Extract the (x, y) coordinate from the center of the cell holding the provided text.  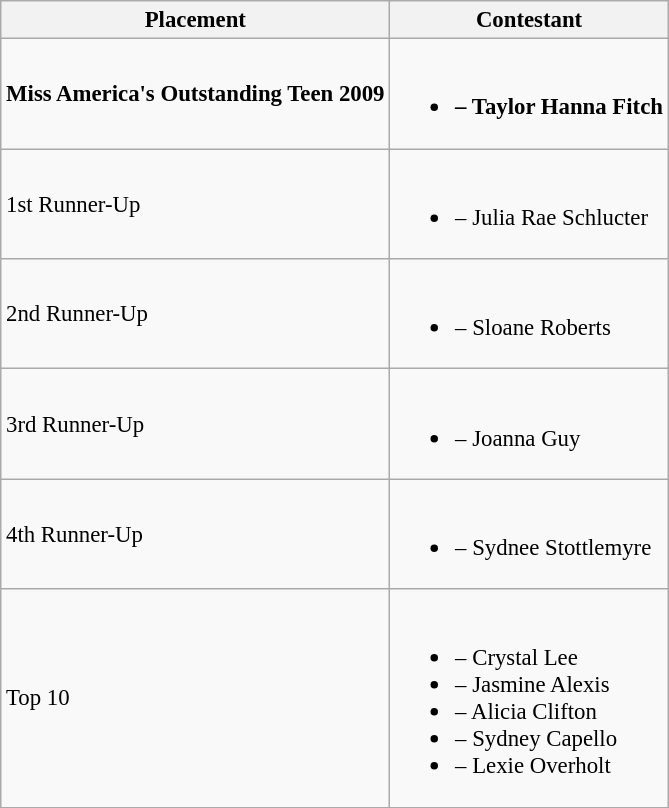
– Taylor Hanna Fitch (529, 94)
2nd Runner-Up (196, 314)
4th Runner-Up (196, 534)
1st Runner-Up (196, 204)
Top 10 (196, 698)
Placement (196, 20)
3rd Runner-Up (196, 424)
Miss America's Outstanding Teen 2009 (196, 94)
– Joanna Guy (529, 424)
– Sloane Roberts (529, 314)
Contestant (529, 20)
– Julia Rae Schlucter (529, 204)
– Sydnee Stottlemyre (529, 534)
– Crystal Lee – Jasmine Alexis – Alicia Clifton – Sydney Capello – Lexie Overholt (529, 698)
